Identify which cell holds the provided text, then report its [X, Y] central coordinate. 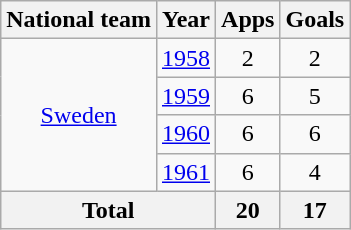
National team [79, 20]
1960 [186, 134]
4 [315, 172]
1959 [186, 96]
Apps [248, 20]
1961 [186, 172]
Sweden [79, 115]
Total [108, 210]
1958 [186, 58]
Year [186, 20]
20 [248, 210]
Goals [315, 20]
5 [315, 96]
17 [315, 210]
